From the cell containing the given text, extract its center point as [X, Y] coordinate. 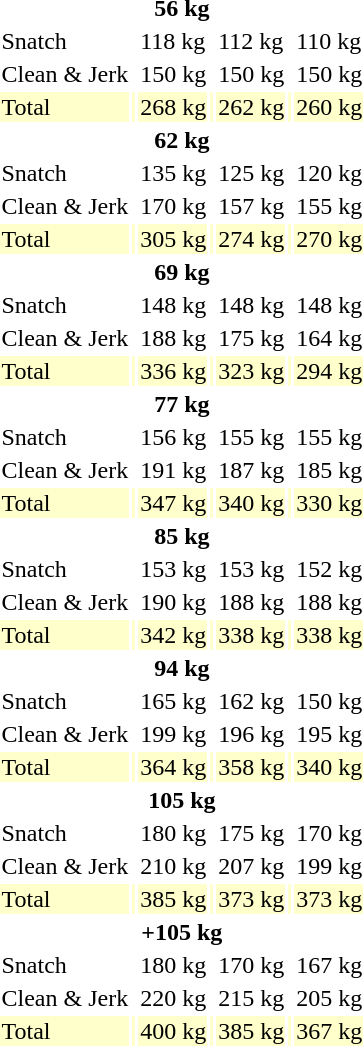
210 kg [174, 866]
207 kg [252, 866]
156 kg [174, 437]
199 kg [174, 734]
358 kg [252, 767]
118 kg [174, 41]
135 kg [174, 173]
220 kg [174, 998]
187 kg [252, 470]
364 kg [174, 767]
262 kg [252, 107]
400 kg [174, 1031]
125 kg [252, 173]
274 kg [252, 239]
305 kg [174, 239]
340 kg [252, 503]
112 kg [252, 41]
165 kg [174, 701]
347 kg [174, 503]
342 kg [174, 635]
196 kg [252, 734]
373 kg [252, 899]
268 kg [174, 107]
191 kg [174, 470]
215 kg [252, 998]
336 kg [174, 371]
323 kg [252, 371]
155 kg [252, 437]
157 kg [252, 206]
162 kg [252, 701]
190 kg [174, 602]
338 kg [252, 635]
